Scan for the cell matching the given text and deliver its (x, y) coordinate at center. 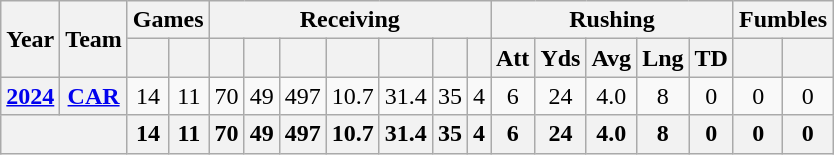
TD (711, 58)
Att (512, 58)
2024 (30, 96)
Avg (612, 58)
Fumbles (782, 20)
Receiving (350, 20)
Team (94, 39)
Yds (560, 58)
Games (168, 20)
Rushing (612, 20)
Year (30, 39)
CAR (94, 96)
Lng (663, 58)
